Return [x, y] of the center of cell containing provided text 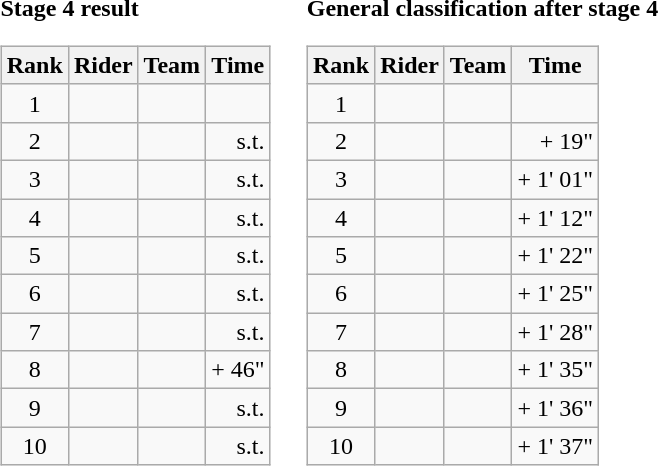
+ 1' 37" [556, 446]
+ 1' 35" [556, 370]
+ 19" [556, 141]
+ 1' 28" [556, 332]
+ 1' 22" [556, 256]
+ 1' 25" [556, 294]
+ 46" [238, 370]
+ 1' 12" [556, 217]
+ 1' 01" [556, 179]
+ 1' 36" [556, 408]
